Pinpoint the cell where the given text exists, returning its (x, y) midpoint coordinate. 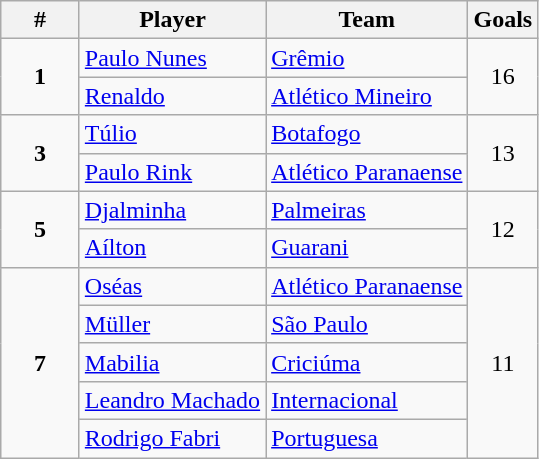
Guarani (367, 248)
Goals (503, 20)
Leandro Machado (172, 400)
Oséas (172, 286)
Portuguesa (367, 438)
Paulo Rink (172, 172)
Internacional (367, 400)
Mabilia (172, 362)
Botafogo (367, 134)
5 (40, 229)
11 (503, 362)
3 (40, 153)
16 (503, 77)
# (40, 20)
7 (40, 362)
Müller (172, 324)
1 (40, 77)
São Paulo (367, 324)
Paulo Nunes (172, 58)
Djalminha (172, 210)
Grêmio (367, 58)
Criciúma (367, 362)
Team (367, 20)
Palmeiras (367, 210)
Renaldo (172, 96)
Player (172, 20)
Aílton (172, 248)
12 (503, 229)
Túlio (172, 134)
Rodrigo Fabri (172, 438)
13 (503, 153)
Atlético Mineiro (367, 96)
